Identify which cell holds the provided text, then report its [X, Y] central coordinate. 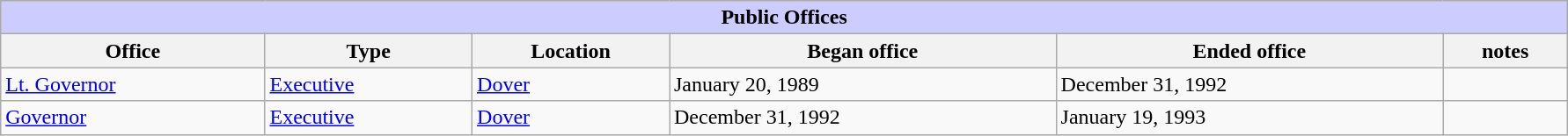
January 19, 1993 [1249, 118]
Type [369, 51]
Location [571, 51]
Public Offices [785, 18]
Governor [133, 118]
Began office [862, 51]
Lt. Governor [133, 84]
January 20, 1989 [862, 84]
Office [133, 51]
Ended office [1249, 51]
notes [1506, 51]
